Pinpoint the cell where the given text exists, returning its (x, y) midpoint coordinate. 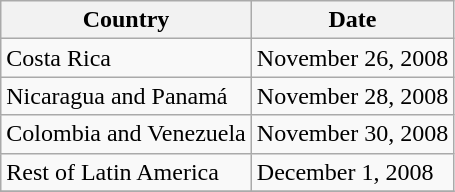
Costa Rica (126, 58)
Rest of Latin America (126, 172)
Colombia and Venezuela (126, 134)
Date (352, 20)
Country (126, 20)
November 30, 2008 (352, 134)
December 1, 2008 (352, 172)
November 26, 2008 (352, 58)
November 28, 2008 (352, 96)
Nicaragua and Panamá (126, 96)
